Capture the cell that displays the provided text and extract its (x, y) central coordinate. 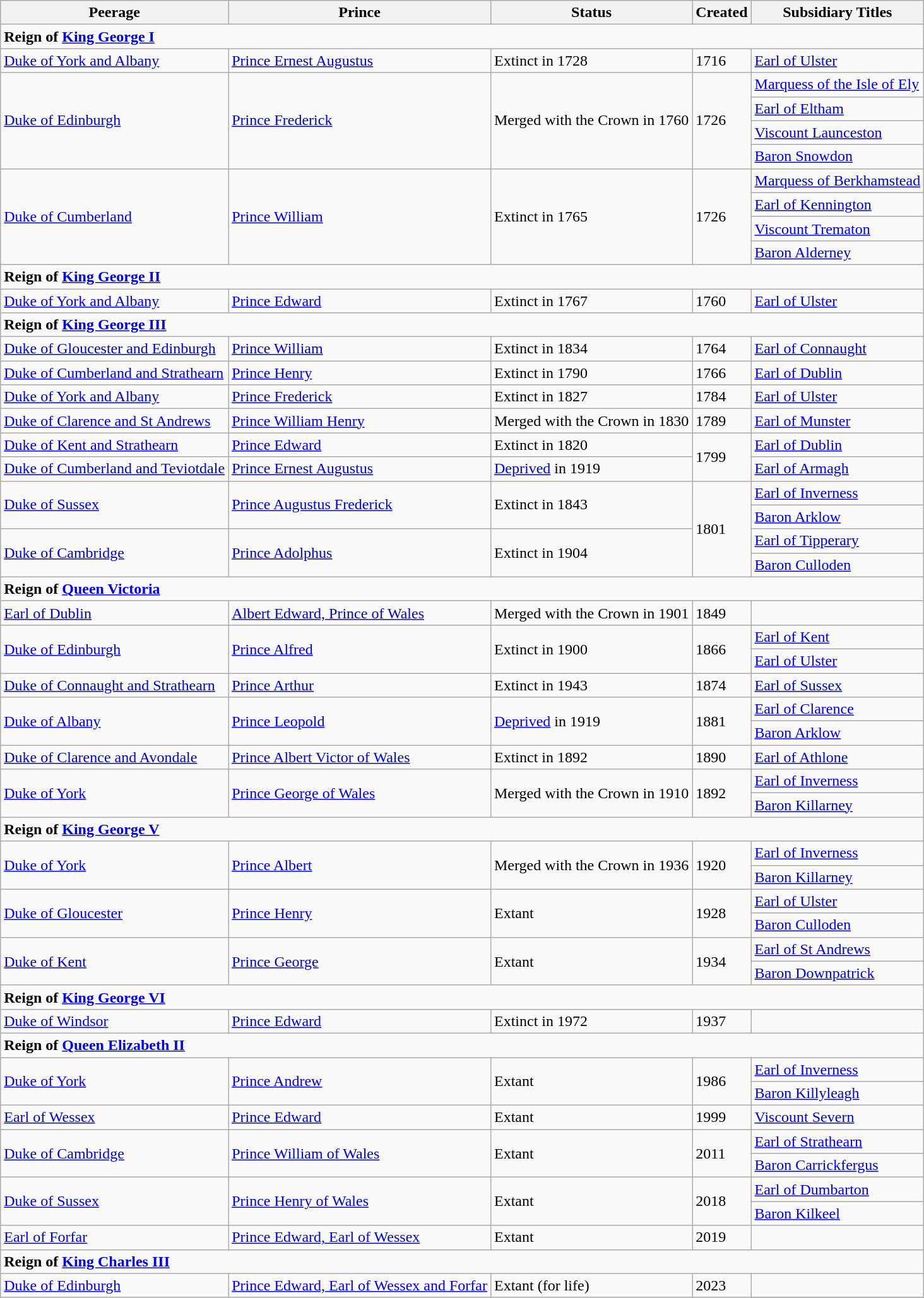
1890 (722, 757)
Earl of Kennington (838, 204)
Reign of Queen Elizabeth II (462, 1045)
Baron Carrickfergus (838, 1165)
Earl of Strathearn (838, 1142)
Prince George (360, 961)
Merged with the Crown in 1901 (591, 613)
2023 (722, 1285)
Created (722, 13)
Earl of Clarence (838, 709)
1801 (722, 529)
Prince Adolphus (360, 553)
Baron Kilkeel (838, 1213)
1766 (722, 373)
Merged with the Crown in 1760 (591, 121)
2019 (722, 1237)
Extinct in 1834 (591, 349)
Prince William of Wales (360, 1153)
Duke of Clarence and Avondale (115, 757)
1789 (722, 421)
Duke of Cumberland (115, 216)
1937 (722, 1021)
Marquess of the Isle of Ely (838, 85)
Duke of Albany (115, 721)
1986 (722, 1082)
Reign of King George VI (462, 997)
Extant (for life) (591, 1285)
Extinct in 1728 (591, 61)
Peerage (115, 13)
Reign of King George II (462, 276)
Merged with the Crown in 1936 (591, 865)
Prince Henry of Wales (360, 1201)
1920 (722, 865)
Baron Snowdon (838, 156)
Merged with the Crown in 1830 (591, 421)
Status (591, 13)
Extinct in 1943 (591, 685)
Prince Leopold (360, 721)
1881 (722, 721)
Extinct in 1767 (591, 301)
1999 (722, 1118)
1866 (722, 649)
Baron Downpatrick (838, 973)
1799 (722, 457)
Extinct in 1972 (591, 1021)
Viscount Launceston (838, 133)
Prince Albert (360, 865)
Subsidiary Titles (838, 13)
Extinct in 1790 (591, 373)
Baron Alderney (838, 252)
Extinct in 1892 (591, 757)
Duke of Cumberland and Teviotdale (115, 469)
Prince Andrew (360, 1082)
Earl of Tipperary (838, 541)
Reign of King George III (462, 325)
Earl of Kent (838, 637)
Earl of Dumbarton (838, 1189)
Duke of Connaught and Strathearn (115, 685)
Duke of Clarence and St Andrews (115, 421)
Duke of Kent and Strathearn (115, 445)
Extinct in 1843 (591, 505)
Extinct in 1900 (591, 649)
Reign of King George V (462, 829)
Extinct in 1765 (591, 216)
Reign of Queen Victoria (462, 589)
Duke of Kent (115, 961)
Marquess of Berkhamstead (838, 180)
1849 (722, 613)
1892 (722, 793)
Prince Edward, Earl of Wessex and Forfar (360, 1285)
Earl of Athlone (838, 757)
Prince Augustus Frederick (360, 505)
Earl of St Andrews (838, 949)
Albert Edward, Prince of Wales (360, 613)
Prince Arthur (360, 685)
Earl of Eltham (838, 109)
Extinct in 1904 (591, 553)
Extinct in 1827 (591, 397)
2011 (722, 1153)
Reign of King Charles III (462, 1261)
Prince Edward, Earl of Wessex (360, 1237)
Merged with the Crown in 1910 (591, 793)
1764 (722, 349)
Duke of Gloucester and Edinburgh (115, 349)
Duke of Gloucester (115, 913)
Duke of Cumberland and Strathearn (115, 373)
1760 (722, 301)
Duke of Windsor (115, 1021)
Viscount Trematon (838, 228)
Prince William Henry (360, 421)
Prince Alfred (360, 649)
Earl of Connaught (838, 349)
Earl of Armagh (838, 469)
Baron Killyleagh (838, 1094)
1874 (722, 685)
1934 (722, 961)
Viscount Severn (838, 1118)
Earl of Wessex (115, 1118)
Earl of Munster (838, 421)
Prince George of Wales (360, 793)
Earl of Sussex (838, 685)
Extinct in 1820 (591, 445)
1928 (722, 913)
1716 (722, 61)
Prince Albert Victor of Wales (360, 757)
Earl of Forfar (115, 1237)
2018 (722, 1201)
Reign of King George I (462, 37)
1784 (722, 397)
Prince (360, 13)
